Output the [X, Y] coordinate of the center of the cell containing the given text.  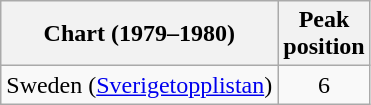
Peakposition [324, 34]
Sweden (Sverigetopplistan) [140, 85]
Chart (1979–1980) [140, 34]
6 [324, 85]
